Search for the cell housing the specified text and yield its [X, Y] center coordinate. 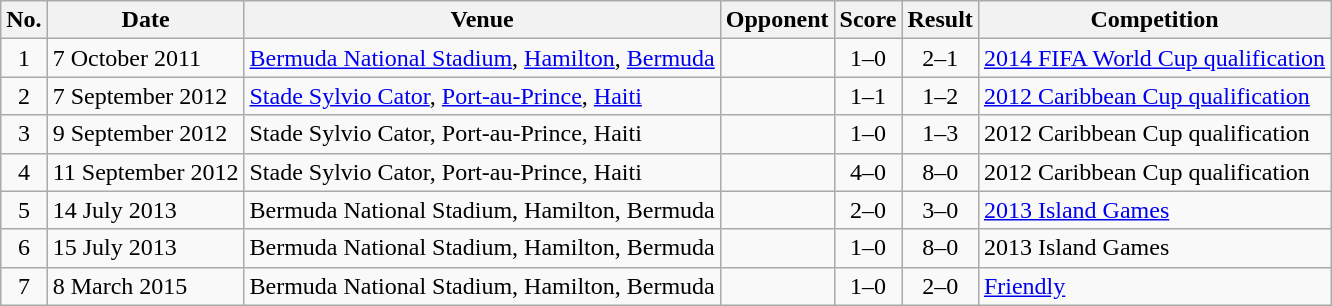
2 [24, 96]
6 [24, 248]
3–0 [940, 210]
Venue [482, 20]
Result [940, 20]
Date [146, 20]
7 September 2012 [146, 96]
2–1 [940, 58]
7 [24, 286]
14 July 2013 [146, 210]
7 October 2011 [146, 58]
2014 FIFA World Cup qualification [1154, 58]
Friendly [1154, 286]
No. [24, 20]
4 [24, 172]
5 [24, 210]
Competition [1154, 20]
15 July 2013 [146, 248]
1–3 [940, 134]
Score [868, 20]
11 September 2012 [146, 172]
8 March 2015 [146, 286]
1–2 [940, 96]
Opponent [777, 20]
1 [24, 58]
4–0 [868, 172]
9 September 2012 [146, 134]
3 [24, 134]
1–1 [868, 96]
